Provide the [X, Y] coordinate of the cell's center where the given text is located.  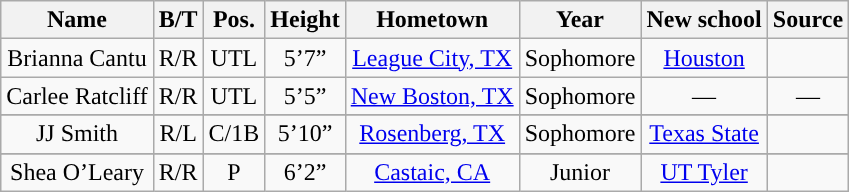
5’5” [305, 96]
Hometown [432, 20]
New Boston, TX [432, 96]
Shea O’Leary [78, 172]
Texas State [704, 134]
UT Tyler [704, 172]
League City, TX [432, 58]
Pos. [234, 20]
Name [78, 20]
Junior [580, 172]
JJ Smith [78, 134]
Year [580, 20]
Houston [704, 58]
B/T [178, 20]
Castaic, CA [432, 172]
5’7” [305, 58]
5’10” [305, 134]
P [234, 172]
R/L [178, 134]
Rosenberg, TX [432, 134]
C/1B [234, 134]
Brianna Cantu [78, 58]
Height [305, 20]
New school [704, 20]
Source [808, 20]
Carlee Ratcliff [78, 96]
6’2” [305, 172]
